For the text-containing cell, return its midpoint in (X, Y) coordinate format. 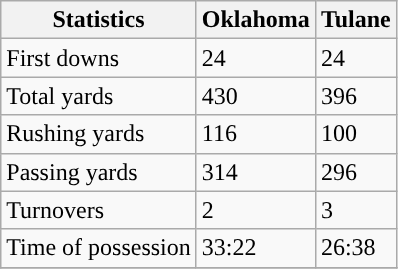
Turnovers (99, 210)
Rushing yards (99, 134)
First downs (99, 58)
33:22 (256, 248)
Passing yards (99, 172)
Tulane (356, 20)
100 (356, 134)
314 (256, 172)
Total yards (99, 96)
396 (356, 96)
3 (356, 210)
2 (256, 210)
26:38 (356, 248)
Statistics (99, 20)
Oklahoma (256, 20)
296 (356, 172)
116 (256, 134)
430 (256, 96)
Time of possession (99, 248)
